Capture the cell that displays the provided text and extract its [x, y] central coordinate. 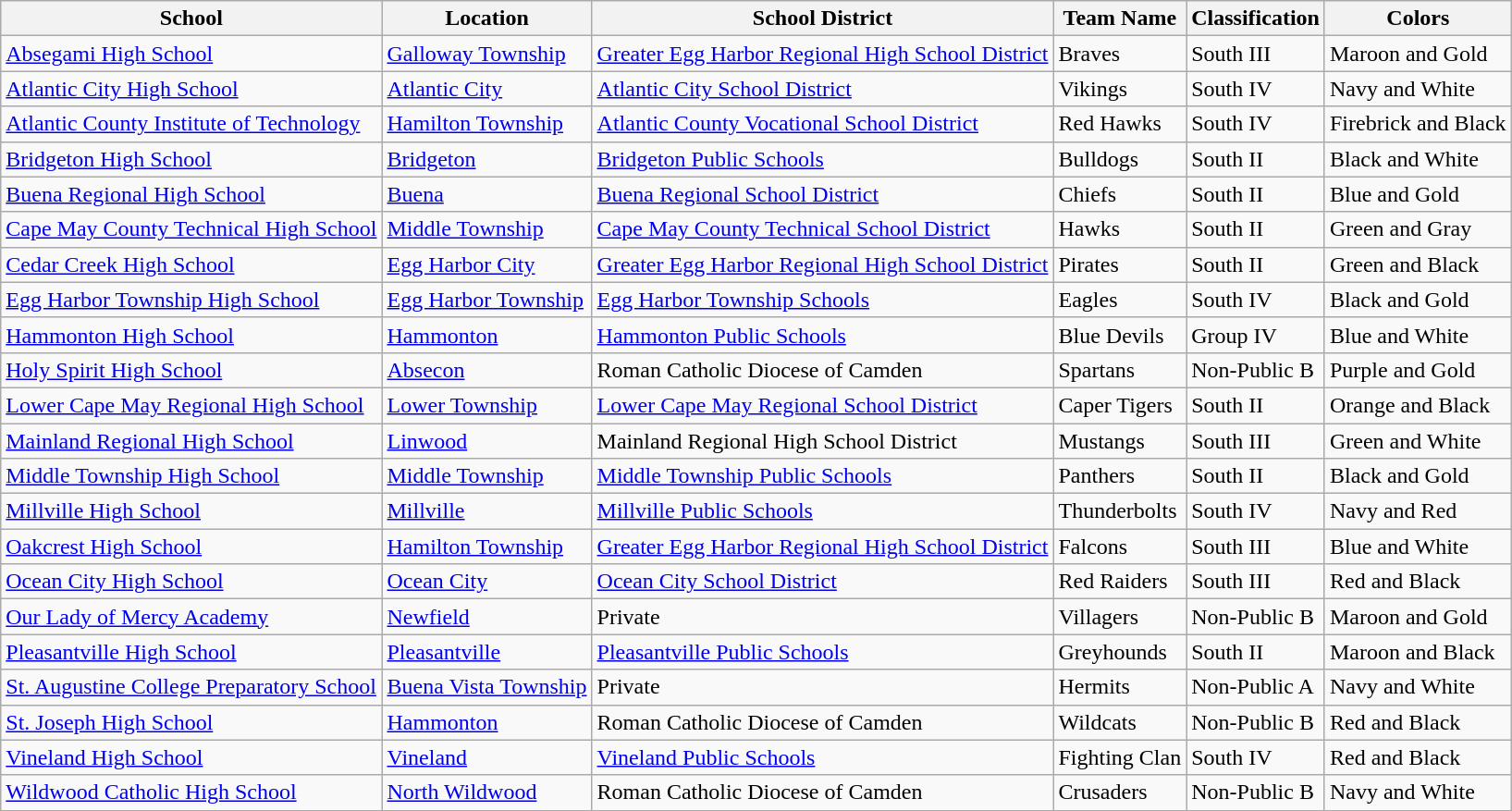
North Wildwood [486, 793]
Red Hawks [1120, 124]
Blue Devils [1120, 335]
Cape May County Technical High School [191, 229]
St. Joseph High School [191, 722]
Atlantic City High School [191, 89]
Falcons [1120, 547]
Buena [486, 194]
Our Lady of Mercy Academy [191, 617]
Team Name [1120, 18]
Millville High School [191, 511]
Crusaders [1120, 793]
Linwood [486, 441]
Eagles [1120, 300]
Absegami High School [191, 54]
Atlantic County Institute of Technology [191, 124]
Vineland High School [191, 757]
Chiefs [1120, 194]
Newfield [486, 617]
Classification [1256, 18]
Middle Township High School [191, 476]
School [191, 18]
Spartans [1120, 370]
Ocean City [486, 582]
Egg Harbor Township Schools [823, 300]
Red Raiders [1120, 582]
Braves [1120, 54]
Cape May County Technical School District [823, 229]
Buena Regional School District [823, 194]
Oakcrest High School [191, 547]
Holy Spirit High School [191, 370]
Bulldogs [1120, 159]
Vikings [1120, 89]
Lower Township [486, 405]
Green and Gray [1418, 229]
Pirates [1120, 264]
Caper Tigers [1120, 405]
Galloway Township [486, 54]
Egg Harbor Township High School [191, 300]
Pleasantville High School [191, 652]
Navy and Red [1418, 511]
Hammonton High School [191, 335]
Villagers [1120, 617]
Orange and Black [1418, 405]
Atlantic County Vocational School District [823, 124]
Vineland Public Schools [823, 757]
Black and White [1418, 159]
Millville Public Schools [823, 511]
Purple and Gold [1418, 370]
Pleasantville Public Schools [823, 652]
Green and White [1418, 441]
Colors [1418, 18]
Firebrick and Black [1418, 124]
Blue and Gold [1418, 194]
Buena Regional High School [191, 194]
Buena Vista Township [486, 687]
Egg Harbor Township [486, 300]
Location [486, 18]
Vineland [486, 757]
Lower Cape May Regional School District [823, 405]
Millville [486, 511]
Hawks [1120, 229]
Ocean City High School [191, 582]
Hermits [1120, 687]
Thunderbolts [1120, 511]
Cedar Creek High School [191, 264]
Mustangs [1120, 441]
Atlantic City [486, 89]
Green and Black [1418, 264]
Atlantic City School District [823, 89]
Non-Public A [1256, 687]
Pleasantville [486, 652]
Bridgeton Public Schools [823, 159]
Bridgeton [486, 159]
Ocean City School District [823, 582]
Maroon and Black [1418, 652]
Panthers [1120, 476]
Middle Township Public Schools [823, 476]
Wildcats [1120, 722]
Hammonton Public Schools [823, 335]
Fighting Clan [1120, 757]
Greyhounds [1120, 652]
St. Augustine College Preparatory School [191, 687]
Wildwood Catholic High School [191, 793]
Bridgeton High School [191, 159]
Egg Harbor City [486, 264]
Mainland Regional High School [191, 441]
Lower Cape May Regional High School [191, 405]
Group IV [1256, 335]
School District [823, 18]
Mainland Regional High School District [823, 441]
Absecon [486, 370]
